Capture the cell that displays the provided text and extract its [X, Y] central coordinate. 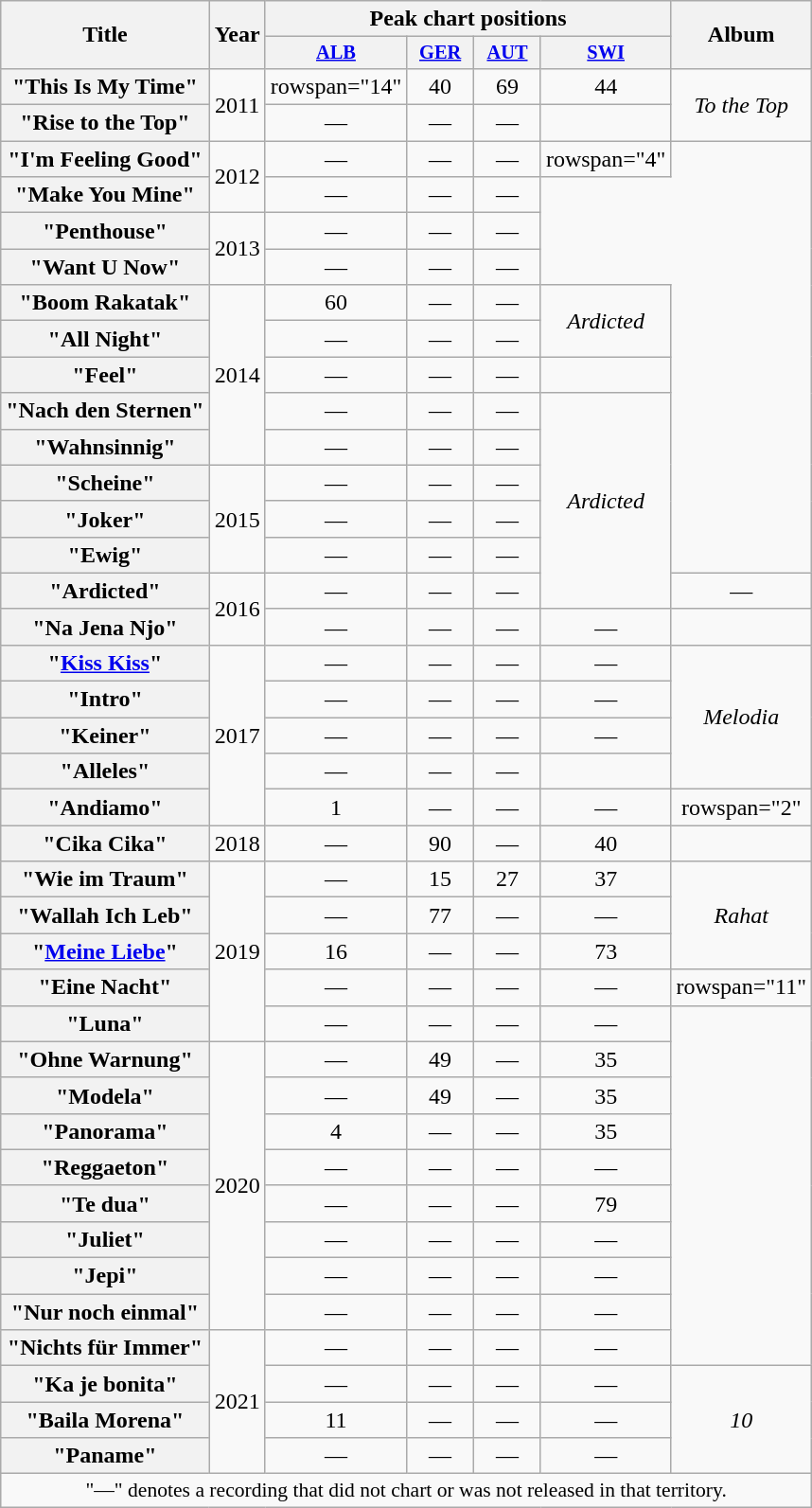
rowspan="2" [742, 807]
"Te dua" [105, 1203]
"Scheine" [105, 483]
"Luna" [105, 1023]
1 [336, 807]
"Na Jena Njo" [105, 627]
Peak chart positions [468, 19]
Rahat [742, 915]
AUT [507, 53]
"Eine Nacht" [105, 987]
16 [336, 951]
"Ardicted" [105, 591]
To the Top [742, 104]
79 [606, 1203]
"Ka je bonita" [105, 1384]
10 [742, 1420]
73 [606, 951]
2016 [237, 609]
SWI [606, 53]
"Joker" [105, 519]
"Nur noch einmal" [105, 1312]
77 [441, 915]
"Panorama" [105, 1131]
"Meine Liebe" [105, 951]
"Juliet" [105, 1239]
90 [441, 843]
"I'm Feeling Good" [105, 159]
"Wallah Ich Leb" [105, 915]
rowspan="11" [742, 987]
37 [606, 879]
"Make You Mine" [105, 195]
2012 [237, 177]
GER [441, 53]
"Cika Cika" [105, 843]
Title [105, 35]
"—" denotes a recording that did not chart or was not released in that territory. [407, 1491]
Year [237, 35]
"Nach den Sternen" [105, 411]
2021 [237, 1402]
"Wie im Traum" [105, 879]
2011 [237, 104]
"This Is My Time" [105, 86]
rowspan="14" [336, 86]
"Keiner" [105, 736]
"Alleles" [105, 772]
2013 [237, 249]
"Want U Now" [105, 267]
2019 [237, 951]
"Intro" [105, 700]
"Reggaeton" [105, 1167]
11 [336, 1420]
"Jepi" [105, 1276]
69 [507, 86]
"Penthouse" [105, 231]
"Andiamo" [105, 807]
"Baila Morena" [105, 1420]
"Rise to the Top" [105, 123]
"Paname" [105, 1456]
ALB [336, 53]
Melodia [742, 717]
27 [507, 879]
"Boom Rakatak" [105, 303]
2014 [237, 375]
60 [336, 303]
"Ohne Warnung" [105, 1059]
rowspan="4" [606, 159]
"Wahnsinnig" [105, 447]
2015 [237, 519]
44 [606, 86]
2017 [237, 735]
2020 [237, 1185]
"Nichts für Immer" [105, 1348]
"Kiss Kiss" [105, 663]
"Feel" [105, 375]
4 [336, 1131]
"Modela" [105, 1095]
"Ewig" [105, 555]
15 [441, 879]
Album [742, 35]
2018 [237, 843]
"All Night" [105, 339]
